Find where the given text appears and provide that cell's center as [X, Y] coordinate. 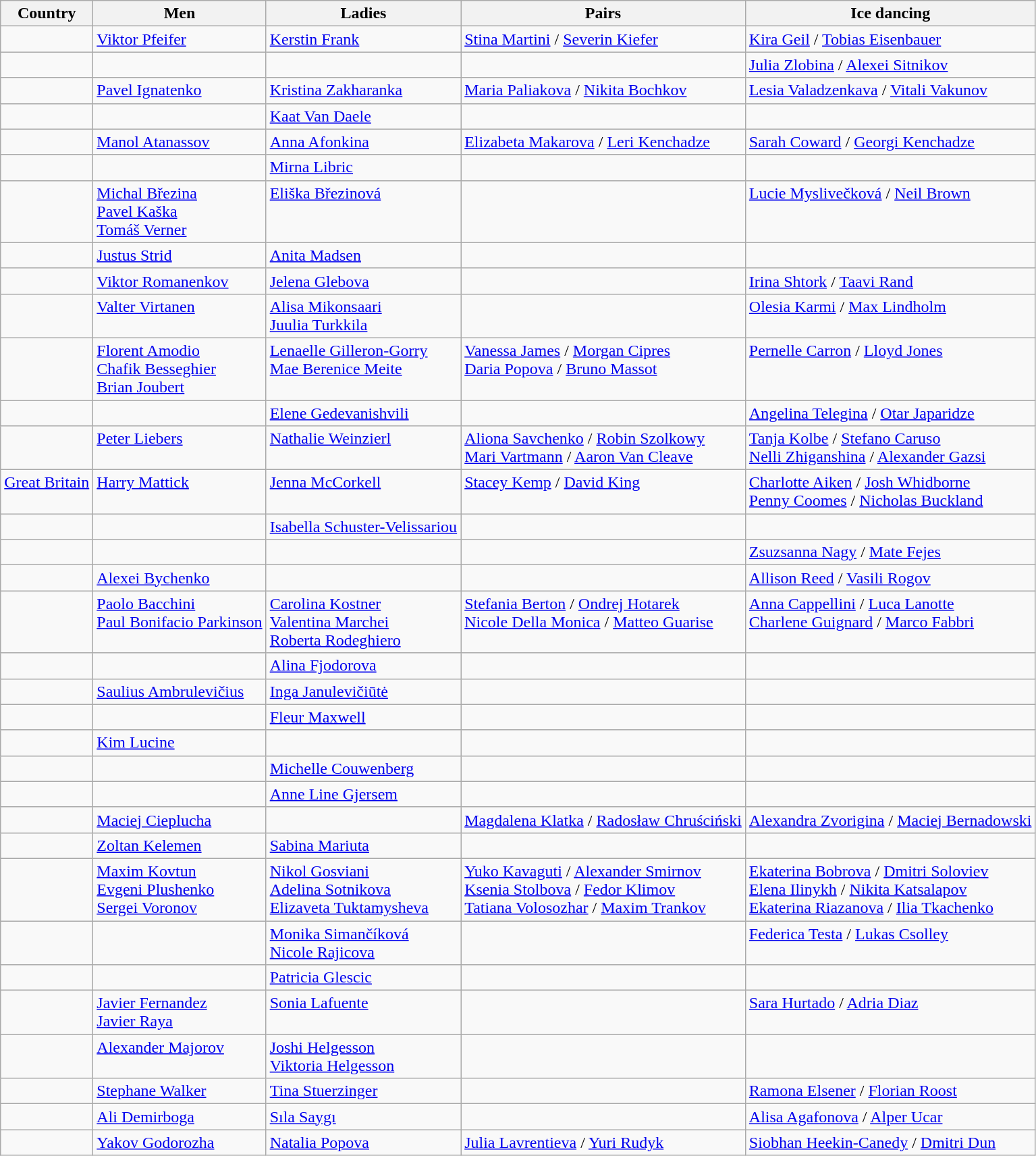
Jelena Glebova [363, 281]
Anne Line Gjersem [363, 794]
Sabina Mariuta [363, 845]
Paolo Bacchini Paul Bonifacio Parkinson [180, 622]
Aliona Savchenko / Robin Szolkowy Mari Vartmann / Aaron Van Cleave [603, 448]
Anna Cappellini / Luca Lanotte Charlene Guignard / Marco Fabbri [890, 622]
Anna Afonkina [363, 142]
Kerstin Frank [363, 39]
Kristina Zakharanka [363, 90]
Inga Janulevičiūtė [363, 691]
Fleur Maxwell [363, 717]
Angelina Telegina / Otar Japaridze [890, 413]
Valter Virtanen [180, 316]
Pernelle Carron / Lloyd Jones [890, 369]
Manol Atanassov [180, 142]
Yakov Godorozha [180, 1142]
Eliška Březinová [363, 211]
Elene Gedevanishvili [363, 413]
Magdalena Klatka / Radosław Chruściński [603, 820]
Sonia Lafuente [363, 1013]
Maxim Kovtun Evgeni Plushenko Sergei Voronov [180, 889]
Ice dancing [890, 14]
Justus Strid [180, 255]
Alisa Agafonova / Alper Ucar [890, 1117]
Alexander Majorov [180, 1056]
Zoltan Kelemen [180, 845]
Joshi Helgesson Viktoria Helgesson [363, 1056]
Sarah Coward / Georgi Kenchadze [890, 142]
Florent Amodio Chafik Besseghier Brian Joubert [180, 369]
Stacey Kemp / David King [603, 492]
Julia Lavrentieva / Yuri Rudyk [603, 1142]
Jenna McCorkell [363, 492]
Stina Martini / Severin Kiefer [603, 39]
Alexei Bychenko [180, 578]
Viktor Romanenkov [180, 281]
Saulius Ambrulevičius [180, 691]
Ramona Elsener / Florian Roost [890, 1091]
Ladies [363, 14]
Irina Shtork / Taavi Rand [890, 281]
Pairs [603, 14]
Isabella Schuster-Velissariou [363, 527]
Maria Paliakova / Nikita Bochkov [603, 90]
Charlotte Aiken / Josh Whidborne Penny Coomes / Nicholas Buckland [890, 492]
Lenaelle Gilleron-Gorry Mae Berenice Meite [363, 369]
Pavel Ignatenko [180, 90]
Zsuzsanna Nagy / Mate Fejes [890, 552]
Lesia Valadzenkava / Vitali Vakunov [890, 90]
Kaat Van Daele [363, 116]
Kim Lucine [180, 743]
Carolina Kostner Valentina Marchei Roberta Rodeghiero [363, 622]
Country [47, 14]
Natalia Popova [363, 1142]
Sıla Saygı [363, 1117]
Patricia Glescic [363, 978]
Nikol Gosviani Adelina Sotnikova Elizaveta Tuktamysheva [363, 889]
Sara Hurtado / Adria Diaz [890, 1013]
Elizabeta Makarova / Leri Kenchadze [603, 142]
Ekaterina Bobrova / Dmitri Soloviev Elena Ilinykh / Nikita Katsalapov Ekaterina Riazanova / Ilia Tkachenko [890, 889]
Maciej Cieplucha [180, 820]
Julia Zlobina / Alexei Sitnikov [890, 65]
Harry Mattick [180, 492]
Allison Reed / Vasili Rogov [890, 578]
Stephane Walker [180, 1091]
Great Britain [47, 492]
Vanessa James / Morgan Cipres Daria Popova / Bruno Massot [603, 369]
Siobhan Heekin-Canedy / Dmitri Dun [890, 1142]
Nathalie Weinzierl [363, 448]
Kira Geil / Tobias Eisenbauer [890, 39]
Alina Fjodorova [363, 666]
Mirna Libric [363, 167]
Javier Fernandez Javier Raya [180, 1013]
Viktor Pfeifer [180, 39]
Alexandra Zvorigina / Maciej Bernadowski [890, 820]
Alisa Mikonsaari Juulia Turkkila [363, 316]
Peter Liebers [180, 448]
Monika Simančíková Nicole Rajicova [363, 943]
Men [180, 14]
Tanja Kolbe / Stefano Caruso Nelli Zhiganshina / Alexander Gazsi [890, 448]
Michal Březina Pavel Kaška Tomáš Verner [180, 211]
Yuko Kavaguti / Alexander Smirnov Ksenia Stolbova / Fedor Klimov Tatiana Volosozhar / Maxim Trankov [603, 889]
Olesia Karmi / Max Lindholm [890, 316]
Tina Stuerzinger [363, 1091]
Michelle Couwenberg [363, 768]
Stefania Berton / Ondrej Hotarek Nicole Della Monica / Matteo Guarise [603, 622]
Anita Madsen [363, 255]
Lucie Myslivečková / Neil Brown [890, 211]
Federica Testa / Lukas Csolley [890, 943]
Ali Demirboga [180, 1117]
